Return [x, y] of the center of cell containing provided text 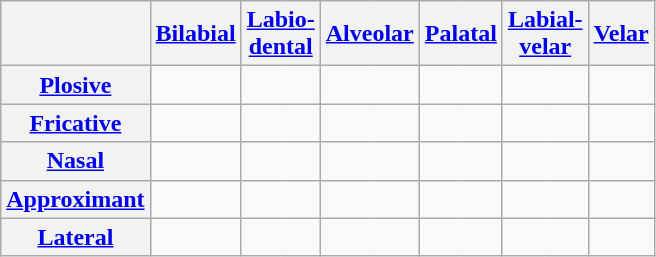
Labial-velar [545, 34]
Fricative [76, 123]
Alveolar [370, 34]
Lateral [76, 237]
Palatal [460, 34]
Plosive [76, 85]
Labio-dental [280, 34]
Approximant [76, 199]
Bilabial [196, 34]
Nasal [76, 161]
Velar [621, 34]
